Return the [X, Y] coordinate for the center point of the cell that contains the specified text.  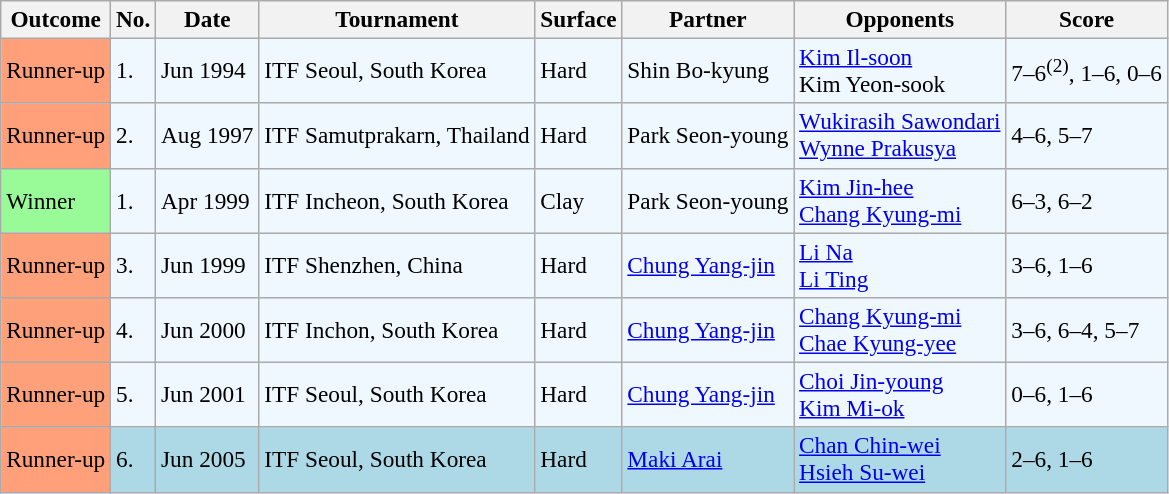
2–6, 1–6 [1086, 460]
Partner [708, 19]
Kim Il-soon Kim Yeon-sook [900, 70]
Maki Arai [708, 460]
Apr 1999 [208, 200]
Score [1086, 19]
Jun 1994 [208, 70]
ITF Samutprakarn, Thailand [397, 136]
3–6, 6–4, 5–7 [1086, 330]
6–3, 6–2 [1086, 200]
0–6, 1–6 [1086, 394]
Jun 2001 [208, 394]
Tournament [397, 19]
4–6, 5–7 [1086, 136]
Clay [578, 200]
Jun 2005 [208, 460]
5. [134, 394]
Jun 1999 [208, 264]
Kim Jin-hee Chang Kyung-mi [900, 200]
7–6(2), 1–6, 0–6 [1086, 70]
Choi Jin-young Kim Mi-ok [900, 394]
Shin Bo-kyung [708, 70]
Aug 1997 [208, 136]
Li Na Li Ting [900, 264]
Surface [578, 19]
Opponents [900, 19]
4. [134, 330]
Wukirasih Sawondari Wynne Prakusya [900, 136]
No. [134, 19]
ITF Inchon, South Korea [397, 330]
Winner [56, 200]
Jun 2000 [208, 330]
3–6, 1–6 [1086, 264]
Date [208, 19]
Chan Chin-wei Hsieh Su-wei [900, 460]
ITF Incheon, South Korea [397, 200]
6. [134, 460]
3. [134, 264]
Outcome [56, 19]
ITF Shenzhen, China [397, 264]
Chang Kyung-mi Chae Kyung-yee [900, 330]
2. [134, 136]
